Return the [X, Y] coordinate for the center point of the cell that contains the specified text.  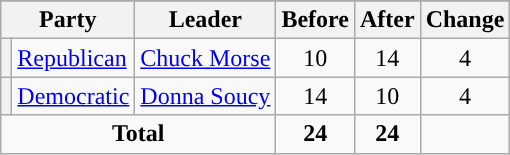
Party [68, 20]
Democratic [74, 96]
Total [138, 134]
Leader [206, 20]
Before [316, 20]
After [387, 20]
Donna Soucy [206, 96]
Republican [74, 58]
Change [465, 20]
Chuck Morse [206, 58]
